Pinpoint the cell where the given text exists, returning its [X, Y] midpoint coordinate. 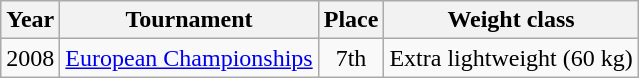
Place [351, 20]
2008 [30, 58]
Extra lightweight (60 kg) [511, 58]
Year [30, 20]
7th [351, 58]
European Championships [189, 58]
Weight class [511, 20]
Tournament [189, 20]
